Determine the (x, y) coordinate at the center of the cell enclosing the given text.  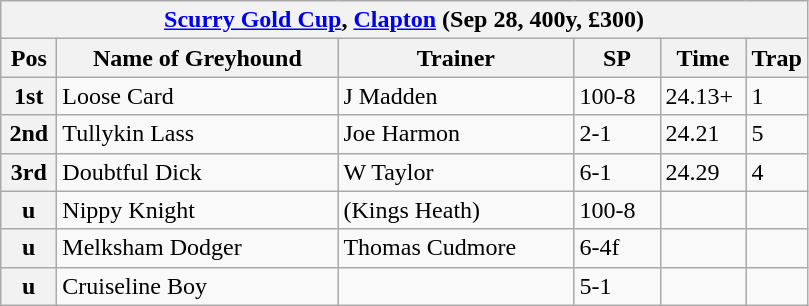
Melksham Dodger (198, 248)
Cruiseline Boy (198, 286)
SP (617, 58)
5-1 (617, 286)
(Kings Heath) (456, 210)
W Taylor (456, 172)
Pos (29, 58)
24.29 (703, 172)
Doubtful Dick (198, 172)
1st (29, 96)
Thomas Cudmore (456, 248)
Trainer (456, 58)
Tullykin Lass (198, 134)
Joe Harmon (456, 134)
Trap (776, 58)
4 (776, 172)
6-4f (617, 248)
1 (776, 96)
5 (776, 134)
J Madden (456, 96)
Scurry Gold Cup, Clapton (Sep 28, 400y, £300) (404, 20)
2-1 (617, 134)
Nippy Knight (198, 210)
6-1 (617, 172)
Loose Card (198, 96)
Name of Greyhound (198, 58)
2nd (29, 134)
Time (703, 58)
24.21 (703, 134)
24.13+ (703, 96)
3rd (29, 172)
